Determine the [x, y] coordinate at the center of the cell enclosing the given text.  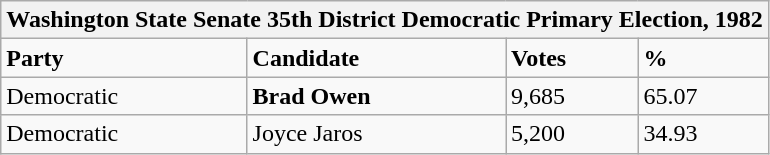
65.07 [703, 96]
% [703, 58]
Joyce Jaros [376, 134]
5,200 [572, 134]
Brad Owen [376, 96]
Candidate [376, 58]
Party [124, 58]
34.93 [703, 134]
9,685 [572, 96]
Votes [572, 58]
Washington State Senate 35th District Democratic Primary Election, 1982 [385, 20]
